Find where the given text appears and provide that cell's center as [X, Y] coordinate. 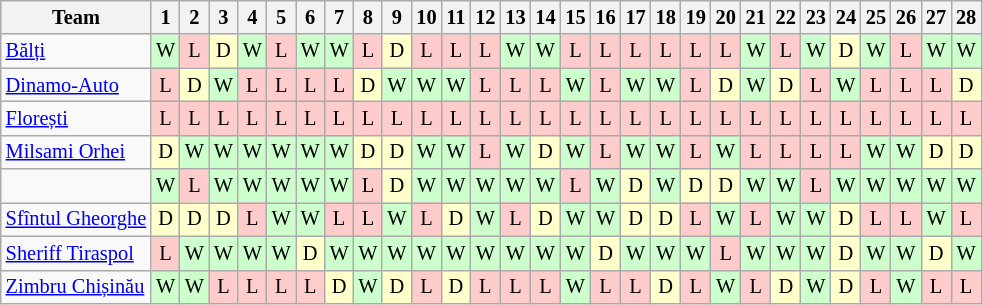
17 [636, 17]
Dinamo-Auto [76, 85]
Zimbru Chișinău [76, 287]
10 [426, 17]
27 [936, 17]
15 [575, 17]
1 [166, 17]
4 [252, 17]
6 [310, 17]
9 [396, 17]
Florești [76, 118]
11 [456, 17]
14 [545, 17]
28 [966, 17]
7 [340, 17]
13 [515, 17]
18 [666, 17]
3 [224, 17]
25 [876, 17]
16 [606, 17]
Sfîntul Gheorghe [76, 219]
2 [194, 17]
Sheriff Tiraspol [76, 253]
Milsami Orhei [76, 152]
5 [282, 17]
12 [485, 17]
26 [906, 17]
24 [846, 17]
Team [76, 17]
19 [696, 17]
23 [816, 17]
20 [726, 17]
Bălți [76, 51]
22 [786, 17]
8 [368, 17]
21 [756, 17]
